Scan for the cell matching the given text and deliver its (x, y) coordinate at center. 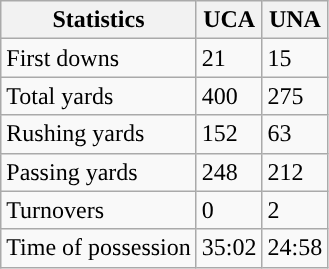
First downs (99, 58)
Statistics (99, 20)
275 (295, 96)
2 (295, 210)
212 (295, 172)
21 (229, 58)
24:58 (295, 248)
248 (229, 172)
UNA (295, 20)
UCA (229, 20)
Time of possession (99, 248)
35:02 (229, 248)
Rushing yards (99, 134)
Turnovers (99, 210)
15 (295, 58)
Passing yards (99, 172)
152 (229, 134)
63 (295, 134)
Total yards (99, 96)
0 (229, 210)
400 (229, 96)
